Search for the cell housing the specified text and yield its [x, y] center coordinate. 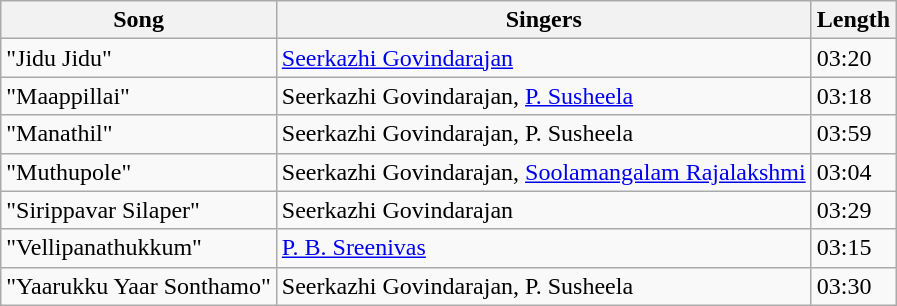
Seerkazhi Govindarajan, Soolamangalam Rajalakshmi [544, 172]
03:20 [853, 58]
"Muthupole" [139, 172]
03:59 [853, 134]
P. B. Sreenivas [544, 248]
"Manathil" [139, 134]
"Vellipanathukkum" [139, 248]
03:18 [853, 96]
03:30 [853, 286]
"Jidu Jidu" [139, 58]
Singers [544, 20]
03:04 [853, 172]
"Sirippavar Silaper" [139, 210]
Song [139, 20]
03:29 [853, 210]
Length [853, 20]
"Maappillai" [139, 96]
"Yaarukku Yaar Sonthamo" [139, 286]
03:15 [853, 248]
